For the text-containing cell, return its midpoint in [X, Y] coordinate format. 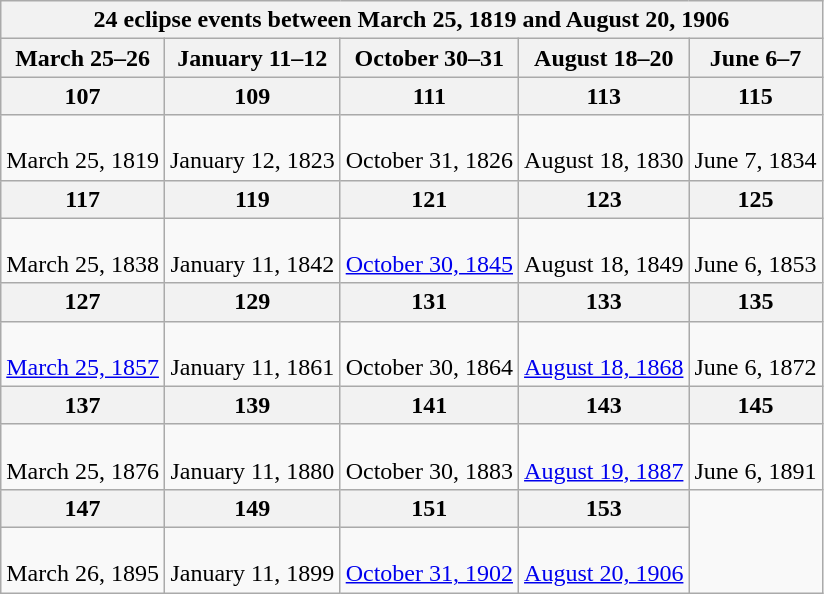
117 [83, 199]
113 [604, 96]
January 11, 1861 [252, 354]
137 [83, 405]
149 [252, 508]
143 [604, 405]
March 26, 1895 [83, 560]
109 [252, 96]
121 [429, 199]
January 12, 1823 [252, 148]
August 20, 1906 [604, 560]
153 [604, 508]
125 [756, 199]
March 25, 1876 [83, 456]
October 31, 1902 [429, 560]
107 [83, 96]
October 30, 1864 [429, 354]
111 [429, 96]
March 25, 1819 [83, 148]
March 25–26 [83, 58]
129 [252, 302]
127 [83, 302]
March 25, 1857 [83, 354]
June 7, 1834 [756, 148]
139 [252, 405]
June 6, 1853 [756, 250]
August 18, 1849 [604, 250]
October 30, 1883 [429, 456]
October 30, 1845 [429, 250]
August 19, 1887 [604, 456]
119 [252, 199]
147 [83, 508]
March 25, 1838 [83, 250]
October 31, 1826 [429, 148]
135 [756, 302]
145 [756, 405]
123 [604, 199]
January 11, 1880 [252, 456]
131 [429, 302]
151 [429, 508]
January 11, 1899 [252, 560]
June 6, 1891 [756, 456]
January 11–12 [252, 58]
August 18, 1830 [604, 148]
January 11, 1842 [252, 250]
August 18, 1868 [604, 354]
June 6–7 [756, 58]
August 18–20 [604, 58]
115 [756, 96]
141 [429, 405]
October 30–31 [429, 58]
133 [604, 302]
24 eclipse events between March 25, 1819 and August 20, 1906 [412, 20]
June 6, 1872 [756, 354]
